For the text-containing cell, return its midpoint in [X, Y] coordinate format. 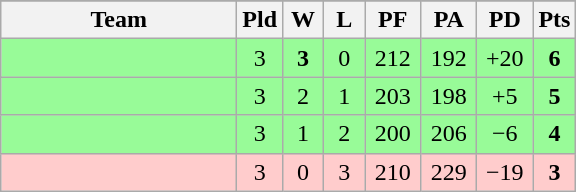
200 [393, 134]
Team [119, 20]
−6 [505, 134]
−19 [505, 172]
192 [449, 58]
206 [449, 134]
L [344, 20]
229 [449, 172]
4 [554, 134]
PA [449, 20]
PF [393, 20]
+20 [505, 58]
203 [393, 96]
210 [393, 172]
PD [505, 20]
W [304, 20]
212 [393, 58]
Pts [554, 20]
6 [554, 58]
Pld [260, 20]
198 [449, 96]
5 [554, 96]
+5 [505, 96]
